For the text-containing cell, return its midpoint in (X, Y) coordinate format. 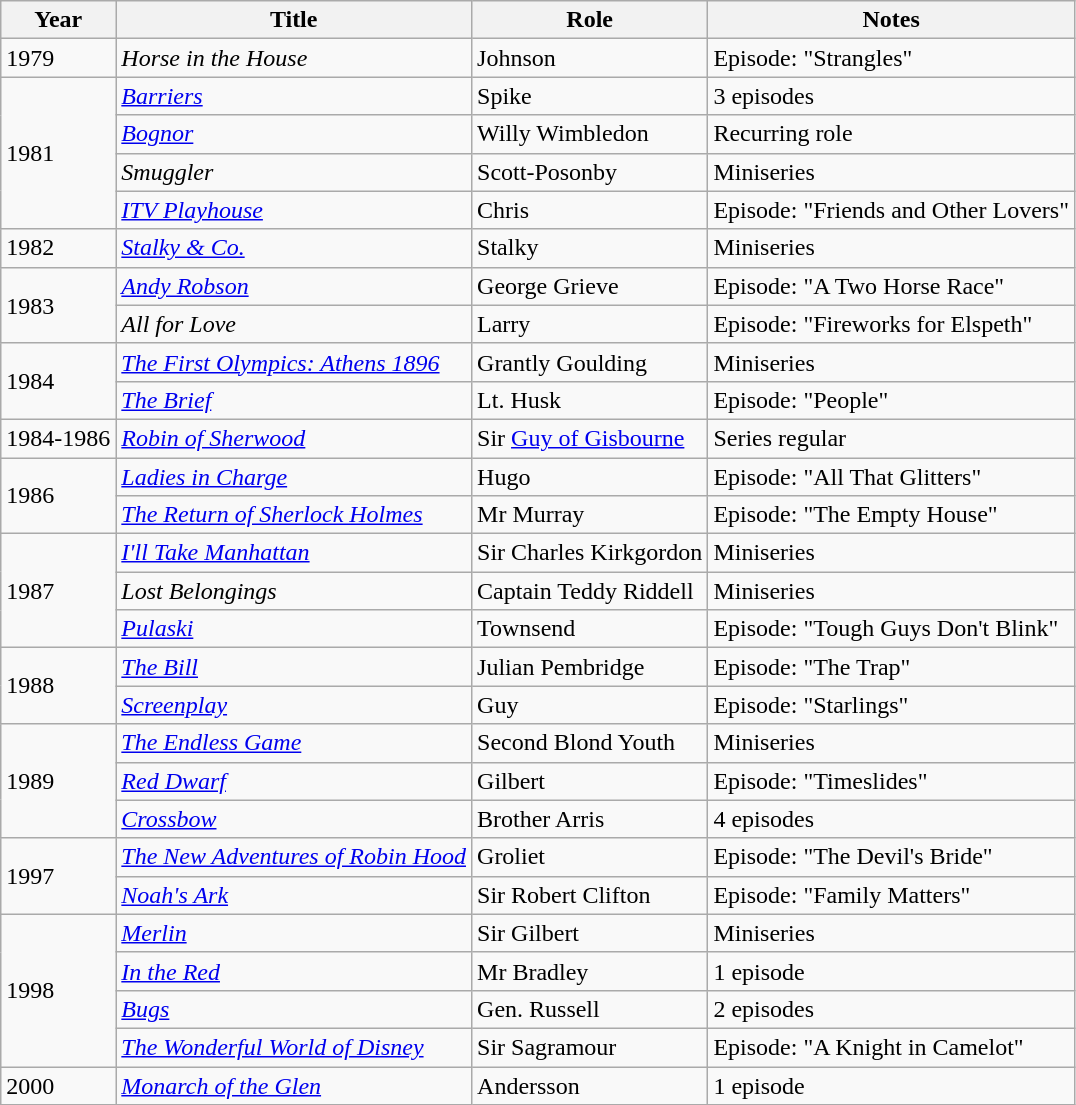
1998 (58, 990)
Mr Murray (590, 515)
1988 (58, 686)
Gilbert (590, 781)
Merlin (294, 933)
The First Olympics: Athens 1896 (294, 362)
Episode: "Timeslides" (892, 781)
Screenplay (294, 705)
Lost Belongings (294, 591)
Julian Pembridge (590, 667)
Pulaski (294, 629)
4 episodes (892, 819)
Sir Guy of Gisbourne (590, 438)
Scott-Posonby (590, 172)
The New Adventures of Robin Hood (294, 857)
Mr Bradley (590, 971)
1987 (58, 591)
Ladies in Charge (294, 477)
Sir Sagramour (590, 1047)
The Wonderful World of Disney (294, 1047)
Andy Robson (294, 286)
Captain Teddy Riddell (590, 591)
Sir Robert Clifton (590, 895)
Grantly Goulding (590, 362)
Episode: "Strangles" (892, 58)
Episode: "Tough Guys Don't Blink" (892, 629)
Smuggler (294, 172)
Year (58, 20)
Larry (590, 324)
The Brief (294, 400)
Bugs (294, 1009)
Hugo (590, 477)
1983 (58, 305)
1989 (58, 781)
I'll Take Manhattan (294, 553)
Townsend (590, 629)
Episode: "The Empty House" (892, 515)
Horse in the House (294, 58)
The Return of Sherlock Holmes (294, 515)
In the Red (294, 971)
Red Dwarf (294, 781)
Episode: "People" (892, 400)
1997 (58, 876)
Episode: "Starlings" (892, 705)
Stalky & Co. (294, 248)
Episode: "A Two Horse Race" (892, 286)
Gen. Russell (590, 1009)
Crossbow (294, 819)
2000 (58, 1085)
The Endless Game (294, 743)
Sir Gilbert (590, 933)
Title (294, 20)
1984-1986 (58, 438)
Noah's Ark (294, 895)
Monarch of the Glen (294, 1085)
Robin of Sherwood (294, 438)
Notes (892, 20)
Episode: "All That Glitters" (892, 477)
Andersson (590, 1085)
Sir Charles Kirkgordon (590, 553)
Brother Arris (590, 819)
All for Love (294, 324)
1984 (58, 381)
Chris (590, 210)
Guy (590, 705)
Episode: "A Knight in Camelot" (892, 1047)
1979 (58, 58)
Willy Wimbledon (590, 134)
Episode: "Family Matters" (892, 895)
Second Blond Youth (590, 743)
George Grieve (590, 286)
Role (590, 20)
The Bill (294, 667)
Groliet (590, 857)
1981 (58, 153)
Barriers (294, 96)
Episode: "The Devil's Bride" (892, 857)
Bognor (294, 134)
Episode: "Friends and Other Lovers" (892, 210)
Episode: "Fireworks for Elspeth" (892, 324)
3 episodes (892, 96)
2 episodes (892, 1009)
Series regular (892, 438)
Recurring role (892, 134)
Spike (590, 96)
Episode: "The Trap" (892, 667)
Johnson (590, 58)
Stalky (590, 248)
1986 (58, 496)
ITV Playhouse (294, 210)
1982 (58, 248)
Lt. Husk (590, 400)
